Output the [x, y] coordinate of the center of the cell containing the given text.  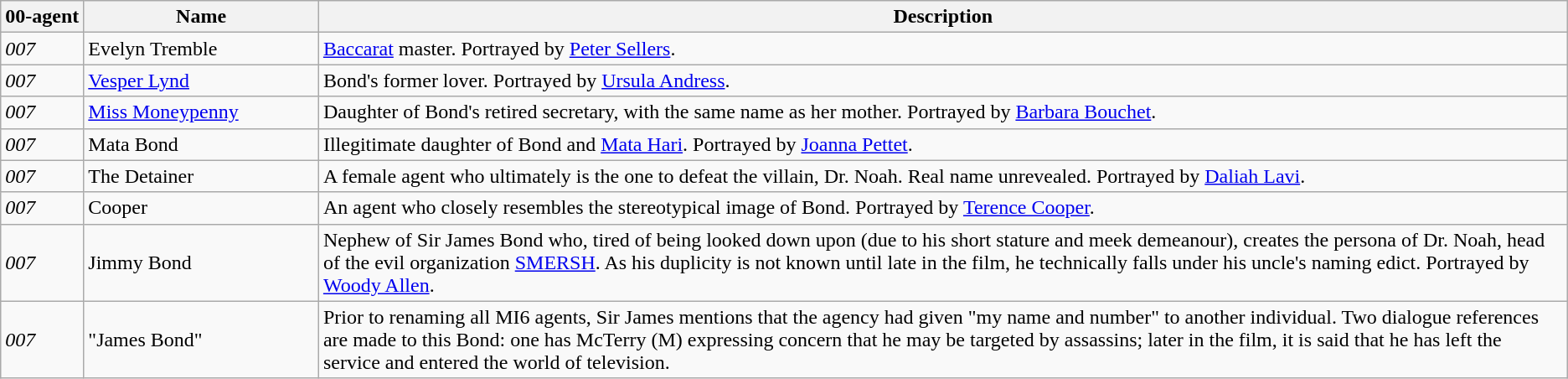
The Detainer [201, 176]
Daughter of Bond's retired secretary, with the same name as her mother. Portrayed by Barbara Bouchet. [943, 112]
Cooper [201, 208]
Baccarat master. Portrayed by Peter Sellers. [943, 49]
Evelyn Tremble [201, 49]
Name [201, 17]
Bond's former lover. Portrayed by Ursula Andress. [943, 80]
Vesper Lynd [201, 80]
00-agent [42, 17]
Miss Moneypenny [201, 112]
Description [943, 17]
Jimmy Bond [201, 262]
"James Bond" [201, 340]
An agent who closely resembles the stereotypical image of Bond. Portrayed by Terence Cooper. [943, 208]
Mata Bond [201, 144]
A female agent who ultimately is the one to defeat the villain, Dr. Noah. Real name unrevealed. Portrayed by Daliah Lavi. [943, 176]
Illegitimate daughter of Bond and Mata Hari. Portrayed by Joanna Pettet. [943, 144]
